For the text-containing cell, return its midpoint in (X, Y) coordinate format. 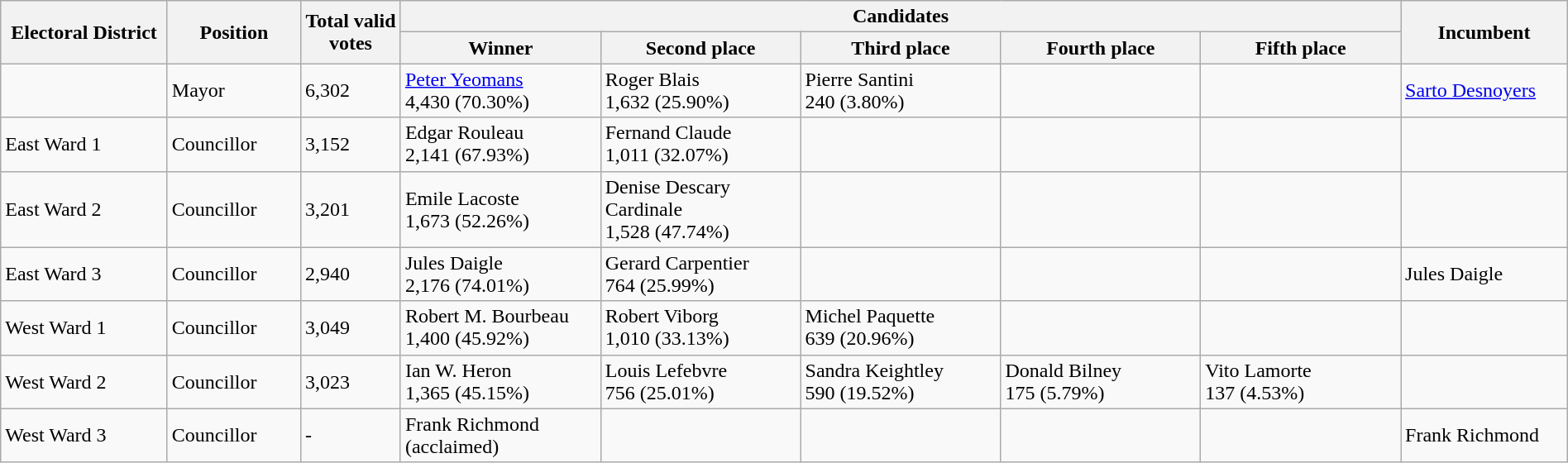
Denise Descary Cardinale1,528 (47.74%) (700, 209)
Louis Lefebvre756 (25.01%) (700, 382)
Second place (700, 48)
Jules Daigle (1484, 274)
Michel Paquette639 (20.96%) (901, 327)
Edgar Rouleau2,141 (67.93%) (500, 144)
Gerard Carpentier764 (25.99%) (700, 274)
Fifth place (1301, 48)
Pierre Santini240 (3.80%) (901, 91)
2,940 (351, 274)
Donald Bilney175 (5.79%) (1101, 382)
Jules Daigle2,176 (74.01%) (500, 274)
Peter Yeomans4,430 (70.30%) (500, 91)
Total valid votes (351, 32)
3,049 (351, 327)
Vito Lamorte137 (4.53%) (1301, 382)
West Ward 2 (84, 382)
Position (233, 32)
- (351, 435)
Robert M. Bourbeau1,400 (45.92%) (500, 327)
3,152 (351, 144)
Winner (500, 48)
Ian W. Heron1,365 (45.15%) (500, 382)
Frank Richmond (1484, 435)
3,201 (351, 209)
Roger Blais1,632 (25.90%) (700, 91)
Frank Richmond (acclaimed) (500, 435)
Robert Viborg1,010 (33.13%) (700, 327)
Sandra Keightley590 (19.52%) (901, 382)
Electoral District (84, 32)
Emile Lacoste1,673 (52.26%) (500, 209)
East Ward 1 (84, 144)
Third place (901, 48)
West Ward 1 (84, 327)
West Ward 3 (84, 435)
Fernand Claude1,011 (32.07%) (700, 144)
East Ward 2 (84, 209)
East Ward 3 (84, 274)
Incumbent (1484, 32)
3,023 (351, 382)
Sarto Desnoyers (1484, 91)
Fourth place (1101, 48)
Candidates (900, 17)
6,302 (351, 91)
Mayor (233, 91)
